Pinpoint the cell where the given text exists, returning its (x, y) midpoint coordinate. 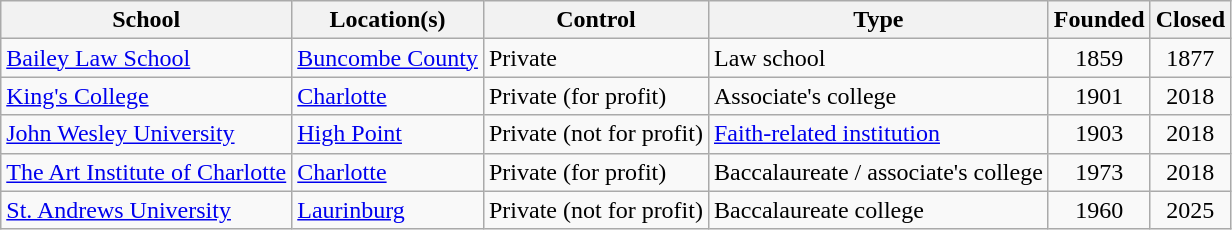
Baccalaureate / associate's college (878, 172)
1859 (1099, 58)
1903 (1099, 134)
King's College (146, 96)
Faith-related institution (878, 134)
Associate's college (878, 96)
Founded (1099, 20)
Bailey Law School (146, 58)
School (146, 20)
Baccalaureate college (878, 210)
1960 (1099, 210)
Buncombe County (388, 58)
The Art Institute of Charlotte (146, 172)
Control (596, 20)
John Wesley University (146, 134)
Location(s) (388, 20)
1877 (1190, 58)
Closed (1190, 20)
Laurinburg (388, 210)
Law school (878, 58)
2025 (1190, 210)
1973 (1099, 172)
High Point (388, 134)
Type (878, 20)
1901 (1099, 96)
St. Andrews University (146, 210)
Private (596, 58)
